Locate the cell with the specified text and output its [X, Y] center coordinate. 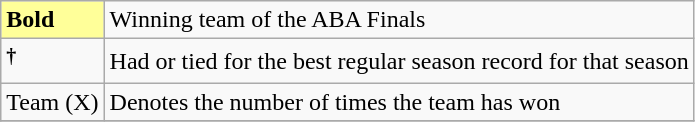
Team (X) [52, 102]
Had or tied for the best regular season record for that season [399, 62]
Denotes the number of times the team has won [399, 102]
Winning team of the ABA Finals [399, 20]
Bold [52, 20]
† [52, 62]
